Search for the cell housing the specified text and yield its (X, Y) center coordinate. 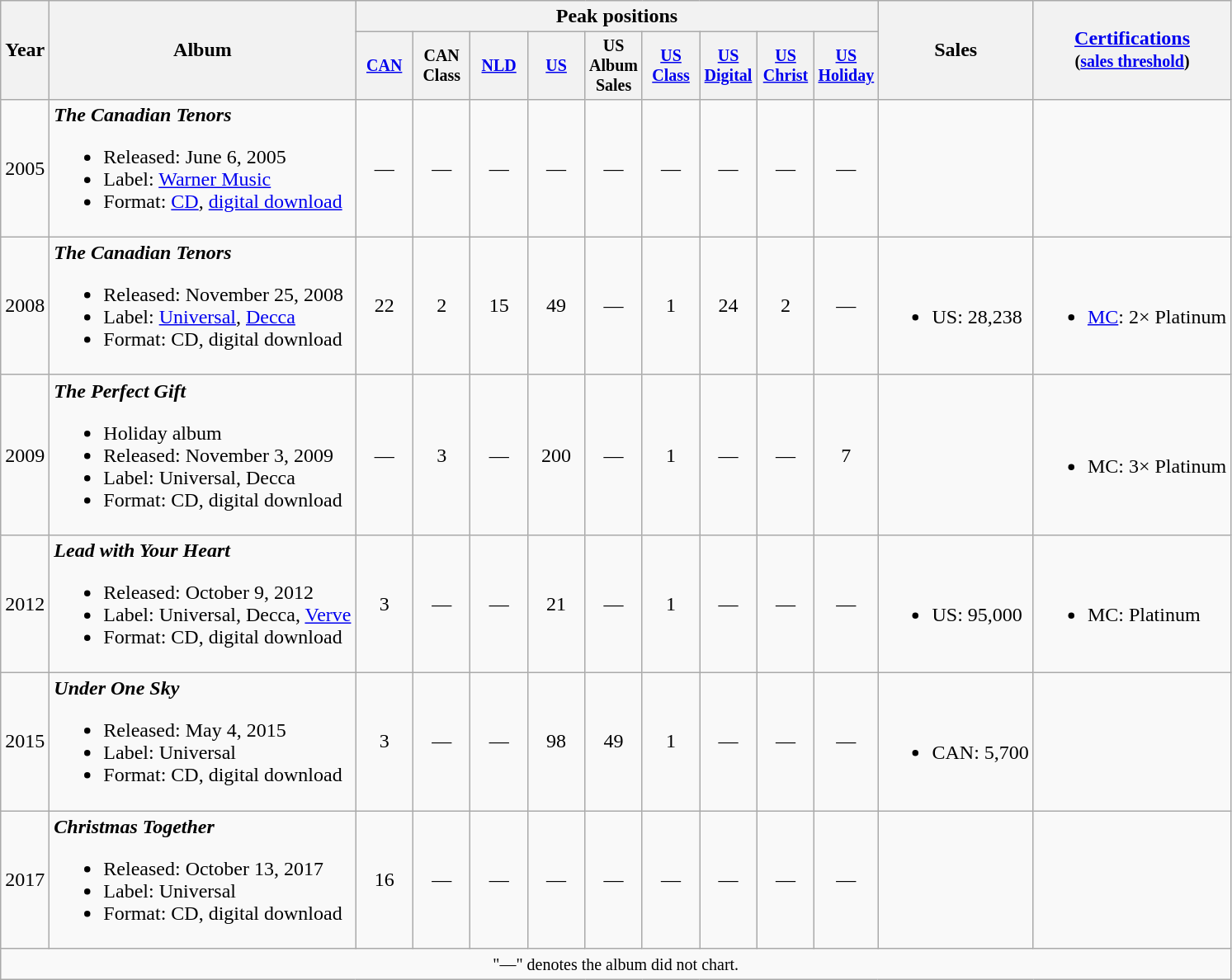
USDigital (728, 66)
CAN (385, 66)
Under One SkyReleased: May 4, 2015Label: UniversalFormat: CD, digital download (203, 742)
Album (203, 50)
MC: Platinum (1132, 604)
"—" denotes the album did not chart. (616, 964)
CAN: 5,700 (956, 742)
2015 (25, 742)
US (556, 66)
The Canadian TenorsReleased: June 6, 2005Label: Warner MusicFormat: CD, digital download (203, 168)
Lead with Your HeartReleased: October 9, 2012Label: Universal, Decca, VerveFormat: CD, digital download (203, 604)
2005 (25, 168)
15 (498, 305)
MC: 3× Platinum (1132, 455)
CANClass (441, 66)
MC: 2× Platinum (1132, 305)
Sales (956, 50)
USHoliday (847, 66)
Christmas TogetherReleased: October 13, 2017Label: UniversalFormat: CD, digital download (203, 879)
2009 (25, 455)
USAlbumSales (614, 66)
98 (556, 742)
7 (847, 455)
US: 95,000 (956, 604)
Certifications(sales threshold) (1132, 50)
21 (556, 604)
200 (556, 455)
22 (385, 305)
24 (728, 305)
USChrist (786, 66)
The Canadian TenorsReleased: November 25, 2008Label: Universal, DeccaFormat: CD, digital download (203, 305)
US: 28,238 (956, 305)
USClass (670, 66)
2017 (25, 879)
NLD (498, 66)
16 (385, 879)
The Perfect GiftHoliday albumReleased: November 3, 2009Label: Universal, DeccaFormat: CD, digital download (203, 455)
Peak positions (617, 16)
2008 (25, 305)
Year (25, 50)
2012 (25, 604)
